Locate the cell with the specified text and output its [x, y] center coordinate. 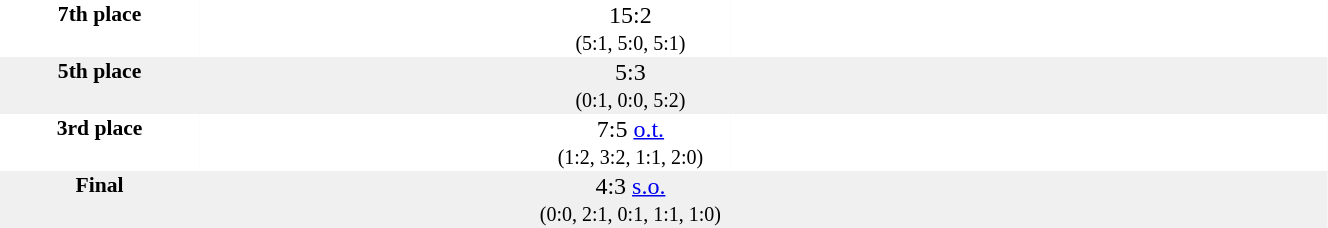
7:5 o.t.(1:2, 3:2, 1:1, 2:0) [630, 142]
4:3 s.o.(0:0, 2:1, 0:1, 1:1, 1:0) [630, 200]
Final [100, 200]
15:2(5:1, 5:0, 5:1) [630, 28]
5th place [100, 86]
3rd place [100, 142]
7th place [100, 28]
5:3(0:1, 0:0, 5:2) [630, 86]
